From the cell containing the given text, extract its center point as (x, y) coordinate. 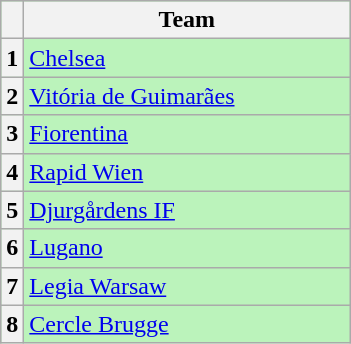
Legia Warsaw (187, 286)
Cercle Brugge (187, 324)
Team (187, 20)
4 (12, 172)
8 (12, 324)
Lugano (187, 248)
7 (12, 286)
3 (12, 134)
2 (12, 96)
6 (12, 248)
Fiorentina (187, 134)
Rapid Wien (187, 172)
Vitória de Guimarães (187, 96)
Djurgårdens IF (187, 210)
5 (12, 210)
Chelsea (187, 58)
1 (12, 58)
